Find where the given text appears and provide that cell's center as (X, Y) coordinate. 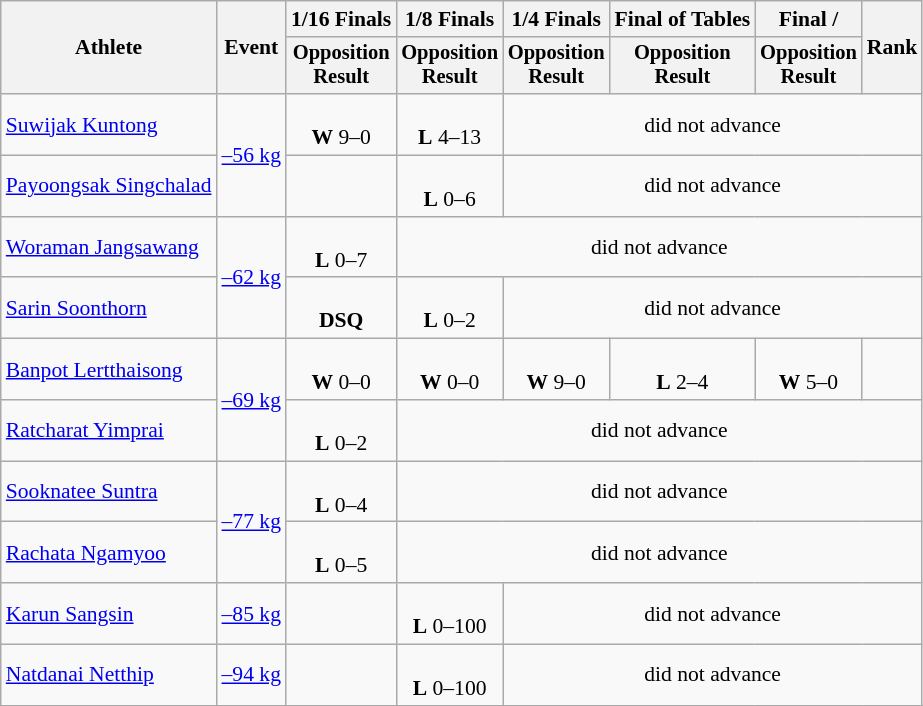
L 0–6 (450, 186)
Event (252, 48)
Banpot Lertthaisong (109, 370)
Sarin Soonthorn (109, 308)
Payoongsak Singchalad (109, 186)
–85 kg (252, 614)
–77 kg (252, 522)
L 4–13 (450, 124)
1/16 Finals (341, 19)
1/4 Finals (556, 19)
Final of Tables (682, 19)
Rank (892, 48)
L 0–5 (341, 552)
Athlete (109, 48)
DSQ (341, 308)
–69 kg (252, 400)
Final / (808, 19)
L 2–4 (682, 370)
Woraman Jangsawang (109, 248)
–94 kg (252, 676)
Karun Sangsin (109, 614)
Rachata Ngamyoo (109, 552)
Natdanai Netthip (109, 676)
L 0–7 (341, 248)
Ratcharat Yimprai (109, 430)
Suwijak Kuntong (109, 124)
–62 kg (252, 278)
1/8 Finals (450, 19)
Sooknatee Suntra (109, 492)
L 0–4 (341, 492)
–56 kg (252, 155)
W 5–0 (808, 370)
